For the text-containing cell, return its midpoint in [X, Y] coordinate format. 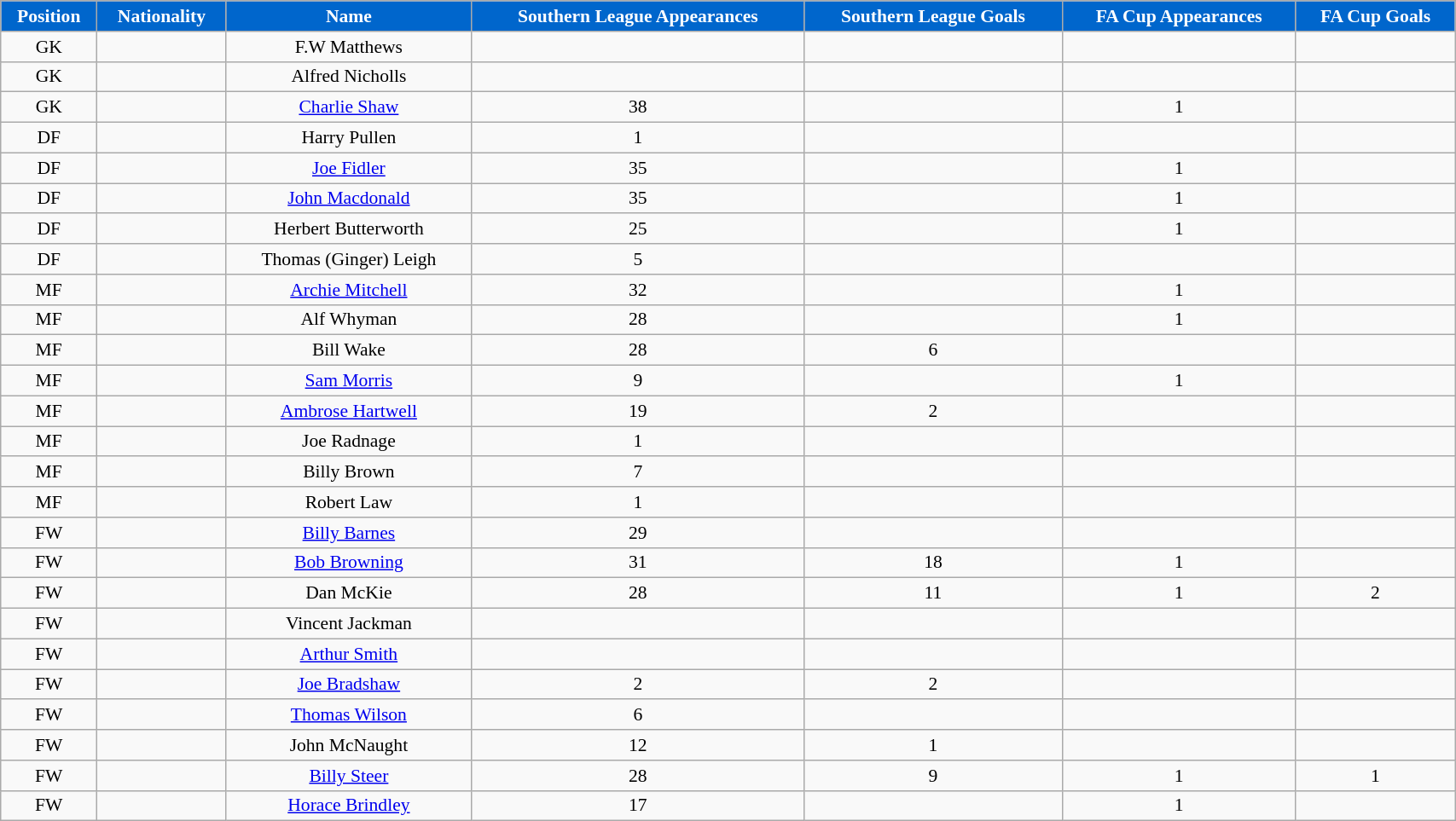
Nationality [162, 16]
38 [638, 107]
Harry Pullen [349, 138]
Thomas Wilson [349, 715]
12 [638, 745]
5 [638, 259]
29 [638, 533]
Southern League Appearances [638, 16]
31 [638, 563]
Archie Mitchell [349, 290]
FA Cup Goals [1375, 16]
Arthur Smith [349, 654]
Robert Law [349, 502]
19 [638, 411]
Alf Whyman [349, 320]
17 [638, 806]
Bob Browning [349, 563]
Joe Radnage [349, 442]
11 [933, 593]
Joe Fidler [349, 168]
Vincent Jackman [349, 624]
18 [933, 563]
F.W Matthews [349, 47]
Billy Barnes [349, 533]
Dan McKie [349, 593]
Alfred Nicholls [349, 77]
Southern League Goals [933, 16]
Billy Steer [349, 776]
Ambrose Hartwell [349, 411]
25 [638, 229]
Name [349, 16]
32 [638, 290]
John McNaught [349, 745]
John Macdonald [349, 199]
Horace Brindley [349, 806]
Bill Wake [349, 350]
7 [638, 472]
Sam Morris [349, 381]
Billy Brown [349, 472]
Charlie Shaw [349, 107]
Joe Bradshaw [349, 685]
FA Cup Appearances [1179, 16]
Herbert Butterworth [349, 229]
Position [49, 16]
Thomas (Ginger) Leigh [349, 259]
